Detect which cell encompasses the target text, then output its (X, Y) center coordinate. 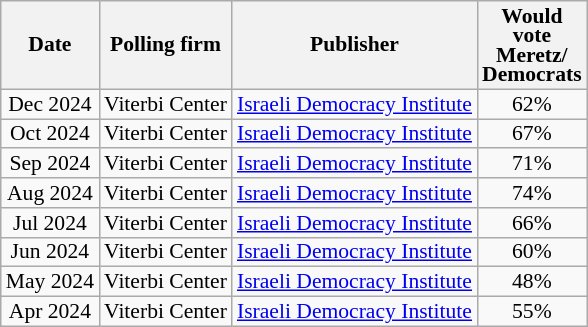
Aug 2024 (50, 193)
66% (532, 223)
Jul 2024 (50, 223)
55% (532, 312)
67% (532, 134)
60% (532, 252)
Publisher (354, 45)
Date (50, 45)
May 2024 (50, 282)
71% (532, 164)
74% (532, 193)
Sep 2024 (50, 164)
62% (532, 104)
Jun 2024 (50, 252)
WouldvoteMeretz/Democrats (532, 45)
Polling firm (166, 45)
Apr 2024 (50, 312)
48% (532, 282)
Oct 2024 (50, 134)
Dec 2024 (50, 104)
